From the cell containing the given text, extract its center point as [X, Y] coordinate. 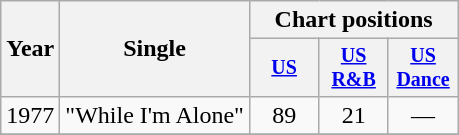
Year [30, 49]
USDance [422, 68]
1977 [30, 115]
89 [284, 115]
US [284, 68]
Single [155, 49]
"While I'm Alone" [155, 115]
Chart positions [353, 20]
— [422, 115]
USR&B [354, 68]
21 [354, 115]
